Scan for the cell matching the given text and deliver its [X, Y] coordinate at center. 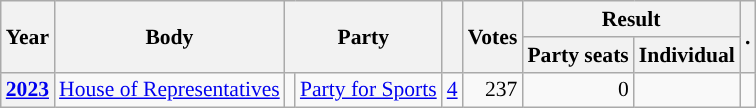
4 [452, 90]
. [748, 36]
Votes [493, 36]
2023 [28, 90]
Result [631, 19]
0 [578, 90]
Individual [687, 55]
House of Representatives [170, 90]
237 [493, 90]
Year [28, 36]
Party [364, 36]
Party for Sports [368, 90]
Body [170, 36]
Party seats [578, 55]
